Return (x, y) of the center of cell containing provided text 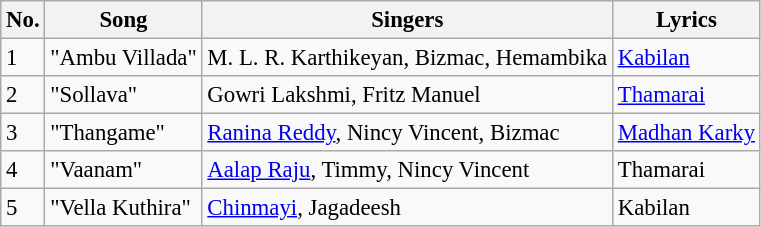
"Ambu Villada" (124, 58)
M. L. R. Karthikeyan, Bizmac, Hemambika (407, 58)
Singers (407, 20)
Aalap Raju, Timmy, Nincy Vincent (407, 170)
1 (23, 58)
Gowri Lakshmi, Fritz Manuel (407, 95)
3 (23, 133)
No. (23, 20)
"Vella Kuthira" (124, 208)
"Sollava" (124, 95)
Song (124, 20)
"Vaanam" (124, 170)
Madhan Karky (686, 133)
5 (23, 208)
Lyrics (686, 20)
2 (23, 95)
"Thangame" (124, 133)
Ranina Reddy, Nincy Vincent, Bizmac (407, 133)
4 (23, 170)
Chinmayi, Jagadeesh (407, 208)
